Determine the [x, y] coordinate at the center of the cell enclosing the given text.  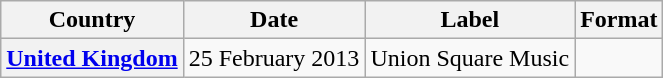
Union Square Music [470, 58]
Label [470, 20]
United Kingdom [92, 58]
Date [274, 20]
Format [619, 20]
25 February 2013 [274, 58]
Country [92, 20]
